Find where the given text appears and provide that cell's center as (x, y) coordinate. 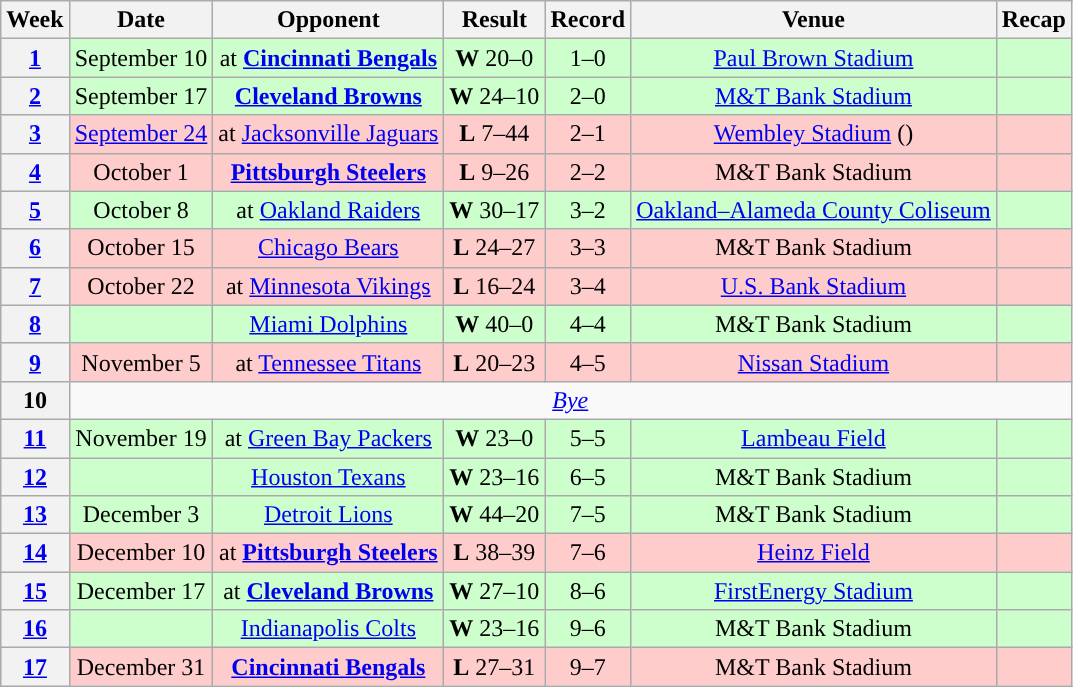
Houston Texans (328, 477)
October 15 (141, 248)
4–4 (588, 324)
Result (494, 20)
9–6 (588, 629)
Miami Dolphins (328, 324)
December 10 (141, 553)
Cleveland Browns (328, 96)
2–0 (588, 96)
at Green Bay Packers (328, 438)
L 38–39 (494, 553)
L 27–31 (494, 667)
W 30–17 (494, 210)
16 (35, 629)
3 (35, 134)
Wembley Stadium () (814, 134)
December 17 (141, 591)
Pittsburgh Steelers (328, 172)
Date (141, 20)
at Cleveland Browns (328, 591)
L 7–44 (494, 134)
3–2 (588, 210)
Chicago Bears (328, 248)
Detroit Lions (328, 515)
L 24–27 (494, 248)
Record (588, 20)
7–5 (588, 515)
Week (35, 20)
14 (35, 553)
11 (35, 438)
7 (35, 286)
FirstEnergy Stadium (814, 591)
6 (35, 248)
W 23–0 (494, 438)
Venue (814, 20)
November 19 (141, 438)
9–7 (588, 667)
September 10 (141, 58)
Oakland–Alameda County Coliseum (814, 210)
at Cincinnati Bengals (328, 58)
September 17 (141, 96)
Cincinnati Bengals (328, 667)
1–0 (588, 58)
September 24 (141, 134)
5–5 (588, 438)
October 8 (141, 210)
Recap (1034, 20)
Nissan Stadium (814, 362)
9 (35, 362)
October 22 (141, 286)
October 1 (141, 172)
8–6 (588, 591)
5 (35, 210)
2 (35, 96)
2–1 (588, 134)
7–6 (588, 553)
W 40–0 (494, 324)
December 3 (141, 515)
at Pittsburgh Steelers (328, 553)
at Minnesota Vikings (328, 286)
L 20–23 (494, 362)
4–5 (588, 362)
Indianapolis Colts (328, 629)
Heinz Field (814, 553)
at Tennessee Titans (328, 362)
6–5 (588, 477)
8 (35, 324)
3–3 (588, 248)
at Jacksonville Jaguars (328, 134)
1 (35, 58)
November 5 (141, 362)
L 9–26 (494, 172)
Bye (570, 400)
15 (35, 591)
Paul Brown Stadium (814, 58)
L 16–24 (494, 286)
W 27–10 (494, 591)
U.S. Bank Stadium (814, 286)
Opponent (328, 20)
2–2 (588, 172)
17 (35, 667)
W 20–0 (494, 58)
W 24–10 (494, 96)
12 (35, 477)
December 31 (141, 667)
10 (35, 400)
13 (35, 515)
3–4 (588, 286)
4 (35, 172)
W 44–20 (494, 515)
at Oakland Raiders (328, 210)
Lambeau Field (814, 438)
